Scan for the cell matching the given text and deliver its (X, Y) coordinate at center. 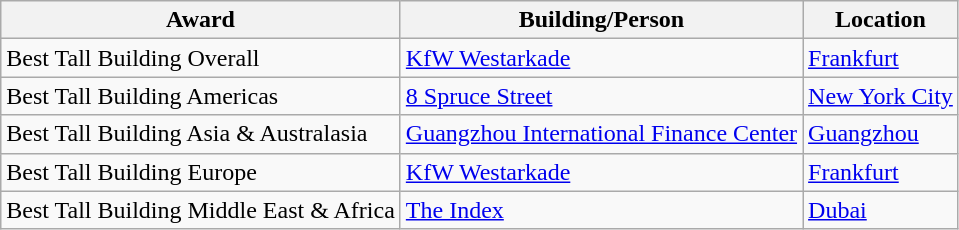
Award (201, 20)
Building/Person (601, 20)
Best Tall Building Asia & Australasia (201, 134)
Best Tall Building Americas (201, 96)
Best Tall Building Middle East & Africa (201, 210)
Best Tall Building Europe (201, 172)
Guangzhou (881, 134)
8 Spruce Street (601, 96)
The Index (601, 210)
Dubai (881, 210)
Best Tall Building Overall (201, 58)
Location (881, 20)
New York City (881, 96)
Guangzhou International Finance Center (601, 134)
